Scan for the cell matching the given text and deliver its [x, y] coordinate at center. 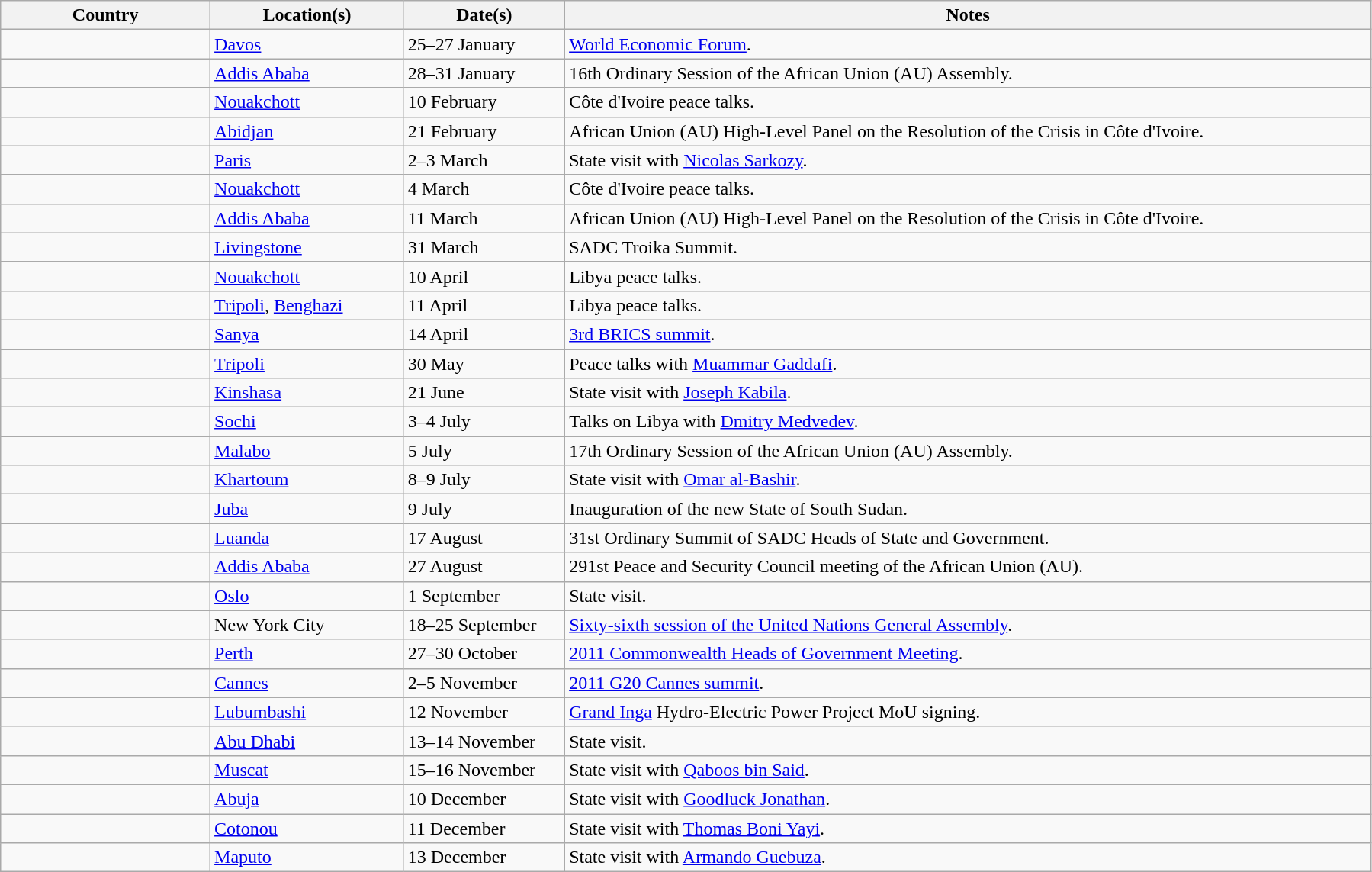
State visit with Goodluck Jonathan. [969, 799]
State visit with Armando Guebuza. [969, 858]
2–3 March [484, 160]
17th Ordinary Session of the African Union (AU) Assembly. [969, 451]
2011 Commonwealth Heads of Government Meeting. [969, 654]
10 December [484, 799]
11 March [484, 218]
Tripoli, Benghazi [307, 305]
State visit with Nicolas Sarkozy. [969, 160]
17 August [484, 538]
Luanda [307, 538]
World Economic Forum. [969, 44]
291st Peace and Security Council meeting of the African Union (AU). [969, 567]
5 July [484, 451]
3rd BRICS summit. [969, 334]
Sixty-sixth session of the United Nations General Assembly. [969, 625]
9 July [484, 509]
Grand Inga Hydro-Electric Power Project MoU signing. [969, 712]
State visit with Thomas Boni Yayi. [969, 828]
27–30 October [484, 654]
30 May [484, 364]
3–4 July [484, 422]
18–25 September [484, 625]
Country [105, 15]
SADC Troika Summit. [969, 247]
Peace talks with Muammar Gaddafi. [969, 364]
Cannes [307, 683]
Inauguration of the new State of South Sudan. [969, 509]
Oslo [307, 596]
Kinshasa [307, 393]
10 April [484, 276]
2011 G20 Cannes summit. [969, 683]
Sanya [307, 334]
12 November [484, 712]
10 February [484, 102]
Perth [307, 654]
Talks on Libya with Dmitry Medvedev. [969, 422]
15–16 November [484, 770]
21 June [484, 393]
State visit with Joseph Kabila. [969, 393]
Notes [969, 15]
28–31 January [484, 73]
Muscat [307, 770]
New York City [307, 625]
11 December [484, 828]
Maputo [307, 858]
Abidjan [307, 131]
Sochi [307, 422]
Date(s) [484, 15]
Malabo [307, 451]
1 September [484, 596]
Tripoli [307, 364]
Cotonou [307, 828]
25–27 January [484, 44]
Juba [307, 509]
Abu Dhabi [307, 741]
2–5 November [484, 683]
16th Ordinary Session of the African Union (AU) Assembly. [969, 73]
Livingstone [307, 247]
Khartoum [307, 480]
31 March [484, 247]
13 December [484, 858]
Davos [307, 44]
21 February [484, 131]
State visit with Omar al-Bashir. [969, 480]
13–14 November [484, 741]
11 April [484, 305]
State visit with Qaboos bin Said. [969, 770]
27 August [484, 567]
Location(s) [307, 15]
Lubumbashi [307, 712]
31st Ordinary Summit of SADC Heads of State and Government. [969, 538]
8–9 July [484, 480]
4 March [484, 189]
Abuja [307, 799]
14 April [484, 334]
Paris [307, 160]
